From the cell containing the given text, extract its center point as [X, Y] coordinate. 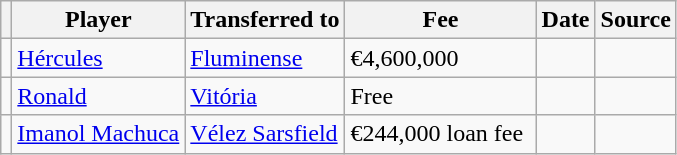
Imanol Machuca [98, 134]
Vitória [265, 96]
Vélez Sarsfield [265, 134]
Source [636, 20]
Fluminense [265, 58]
Transferred to [265, 20]
€4,600,000 [440, 58]
Date [566, 20]
Free [440, 96]
€244,000 loan fee [440, 134]
Ronald [98, 96]
Hércules [98, 58]
Fee [440, 20]
Player [98, 20]
